Identify which cell holds the provided text, then report its (X, Y) central coordinate. 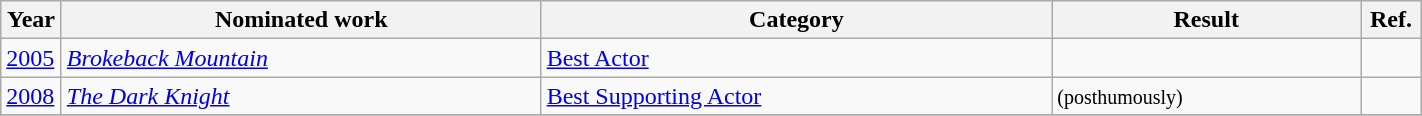
The Dark Knight (301, 96)
Year (32, 20)
Best Actor (796, 58)
Result (1206, 20)
2005 (32, 58)
Brokeback Mountain (301, 58)
Ref. (1392, 20)
Best Supporting Actor (796, 96)
2008 (32, 96)
Category (796, 20)
(posthumously) (1206, 96)
Nominated work (301, 20)
